Output the [x, y] coordinate of the center of the cell containing the given text.  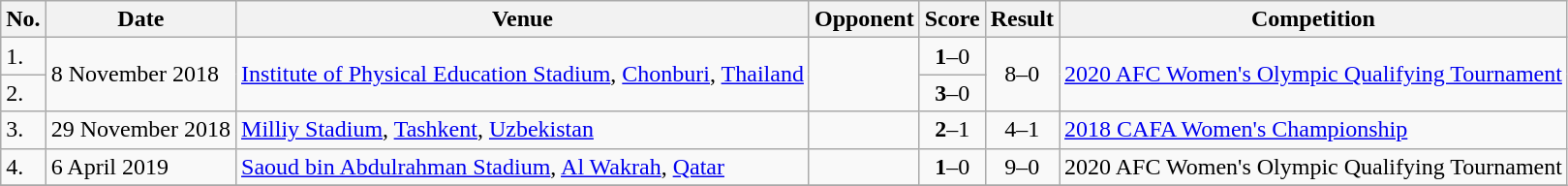
1. [23, 56]
Result [1022, 19]
Score [952, 19]
2–1 [952, 130]
4. [23, 167]
Milliy Stadium, Tashkent, Uzbekistan [523, 130]
Opponent [864, 19]
No. [23, 19]
Saoud bin Abdulrahman Stadium, Al Wakrah, Qatar [523, 167]
6 April 2019 [140, 167]
Venue [523, 19]
Date [140, 19]
3–0 [952, 93]
Institute of Physical Education Stadium, Chonburi, Thailand [523, 75]
29 November 2018 [140, 130]
8 November 2018 [140, 75]
9–0 [1022, 167]
8–0 [1022, 75]
2. [23, 93]
3. [23, 130]
Competition [1313, 19]
2018 CAFA Women's Championship [1313, 130]
4–1 [1022, 130]
